Return [X, Y] of the center of cell containing provided text 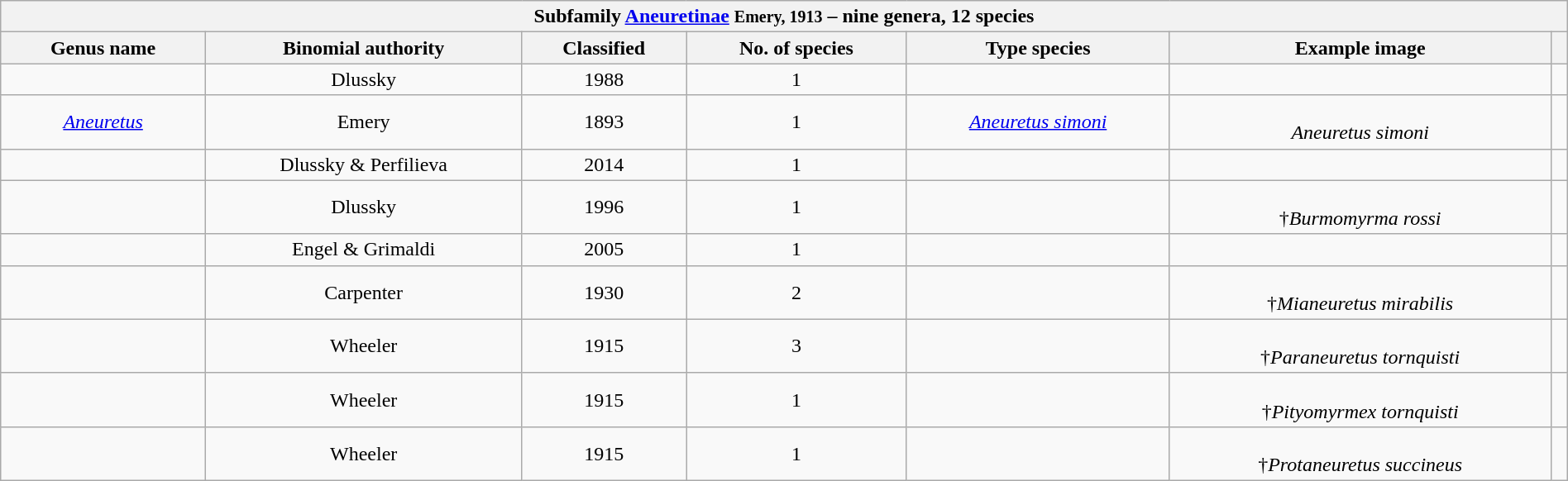
Emery [363, 122]
1988 [604, 79]
Subfamily Aneuretinae Emery, 1913 – nine genera, 12 species [784, 17]
1996 [604, 207]
3 [797, 345]
Classified [604, 48]
†Burmomyrma rossi [1360, 207]
Dlussky & Perfilieva [363, 164]
2014 [604, 164]
Genus name [103, 48]
†Protaneuretus succineus [1360, 453]
Engel & Grimaldi [363, 250]
Aneuretus [103, 122]
2005 [604, 250]
No. of species [797, 48]
Binomial authority [363, 48]
Carpenter [363, 293]
1893 [604, 122]
†Paraneuretus tornquisti [1360, 345]
†Pityomyrmex tornquisti [1360, 400]
Example image [1360, 48]
2 [797, 293]
Type species [1038, 48]
1930 [604, 293]
†Mianeuretus mirabilis [1360, 293]
